Return (x, y) of the center of cell containing provided text 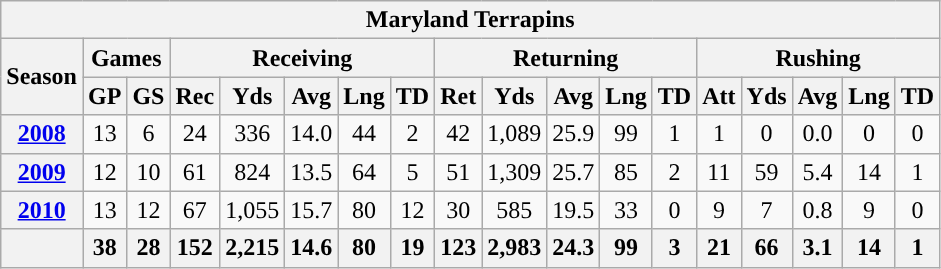
2008 (42, 134)
0.0 (818, 134)
585 (514, 210)
GS (148, 96)
30 (458, 210)
Receiving (302, 58)
33 (626, 210)
Att (719, 96)
824 (252, 172)
38 (104, 248)
15.7 (312, 210)
Returning (566, 58)
19 (412, 248)
13.5 (312, 172)
Season (42, 77)
24.3 (574, 248)
2009 (42, 172)
Rec (195, 96)
25.7 (574, 172)
123 (458, 248)
152 (195, 248)
1,089 (514, 134)
24 (195, 134)
14.0 (312, 134)
85 (626, 172)
5 (412, 172)
1,309 (514, 172)
21 (719, 248)
11 (719, 172)
1,055 (252, 210)
0.8 (818, 210)
51 (458, 172)
44 (364, 134)
Maryland Terrapins (470, 20)
2,215 (252, 248)
28 (148, 248)
42 (458, 134)
7 (766, 210)
3 (674, 248)
64 (364, 172)
10 (148, 172)
59 (766, 172)
Games (126, 58)
6 (148, 134)
3.1 (818, 248)
Ret (458, 96)
336 (252, 134)
Rushing (818, 58)
66 (766, 248)
67 (195, 210)
GP (104, 96)
5.4 (818, 172)
25.9 (574, 134)
61 (195, 172)
14.6 (312, 248)
19.5 (574, 210)
2,983 (514, 248)
2010 (42, 210)
